Locate the cell with the specified text and output its (X, Y) center coordinate. 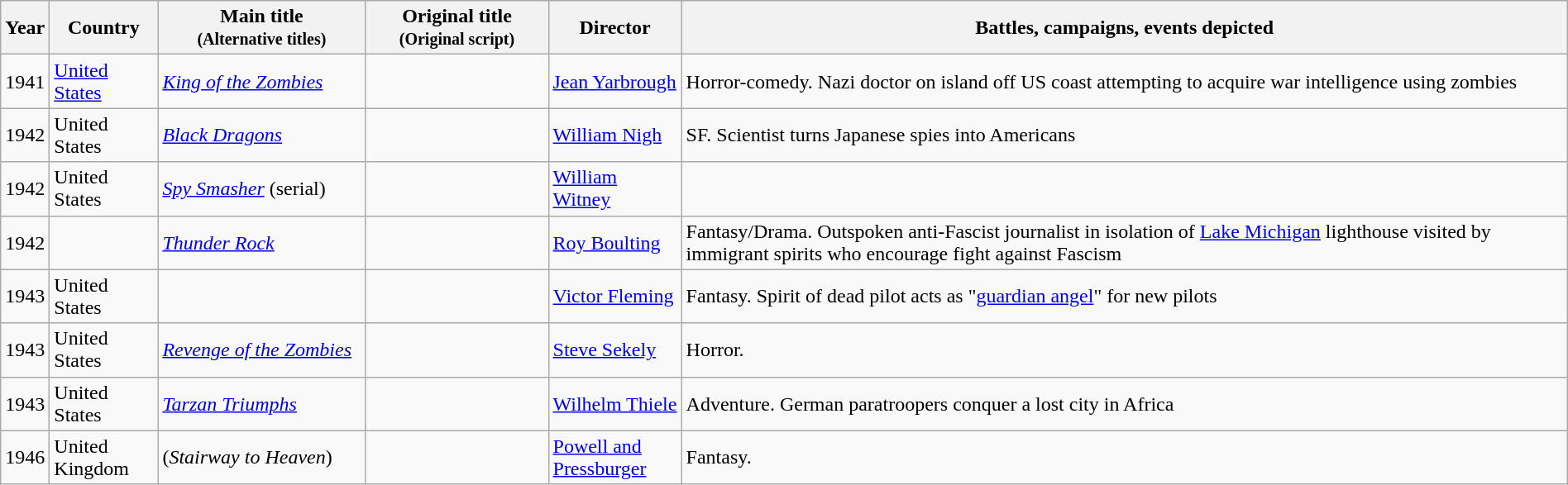
Thunder Rock (261, 243)
United Kingdom (104, 458)
Horror. (1125, 350)
Horror-comedy. Nazi doctor on island off US coast attempting to acquire war intelligence using zombies (1125, 81)
Wilhelm Thiele (615, 403)
Black Dragons (261, 136)
1941 (25, 81)
Powell and Pressburger (615, 458)
Spy Smasher (serial) (261, 188)
Battles, campaigns, events depicted (1125, 28)
William Witney (615, 188)
Adventure. German paratroopers conquer a lost city in Africa (1125, 403)
Main title(Alternative titles) (261, 28)
Director (615, 28)
Revenge of the Zombies (261, 350)
William Nigh (615, 136)
Roy Boulting (615, 243)
Jean Yarbrough (615, 81)
Fantasy. (1125, 458)
Original title(Original script) (457, 28)
(Stairway to Heaven) (261, 458)
Fantasy. Spirit of dead pilot acts as "guardian angel" for new pilots (1125, 296)
Victor Fleming (615, 296)
Tarzan Triumphs (261, 403)
Steve Sekely (615, 350)
King of the Zombies (261, 81)
SF. Scientist turns Japanese spies into Americans (1125, 136)
1946 (25, 458)
Country (104, 28)
Year (25, 28)
